Detect which cell encompasses the target text, then output its [X, Y] center coordinate. 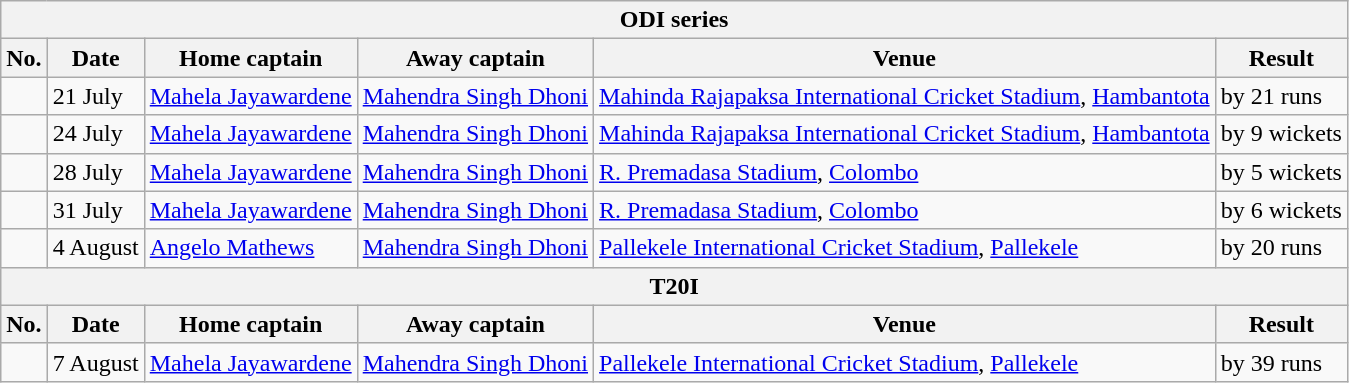
28 July [96, 172]
7 August [96, 362]
ODI series [674, 20]
by 9 wickets [1281, 134]
21 July [96, 96]
by 21 runs [1281, 96]
by 6 wickets [1281, 210]
T20I [674, 286]
24 July [96, 134]
31 July [96, 210]
by 5 wickets [1281, 172]
Angelo Mathews [250, 248]
by 20 runs [1281, 248]
4 August [96, 248]
by 39 runs [1281, 362]
